Search for the cell housing the specified text and yield its (x, y) center coordinate. 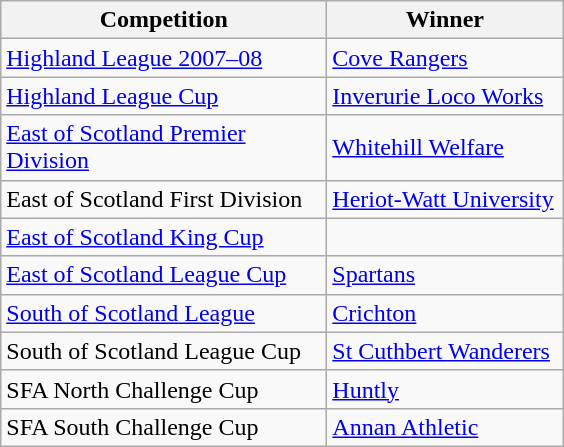
Whitehill Welfare (445, 148)
East of Scotland Premier Division (164, 148)
SFA South Challenge Cup (164, 427)
Highland League Cup (164, 96)
Inverurie Loco Works (445, 96)
East of Scotland League Cup (164, 275)
East of Scotland King Cup (164, 237)
South of Scotland League Cup (164, 351)
Annan Athletic (445, 427)
Competition (164, 20)
South of Scotland League (164, 313)
East of Scotland First Division (164, 199)
SFA North Challenge Cup (164, 389)
Huntly (445, 389)
Cove Rangers (445, 58)
Crichton (445, 313)
Heriot-Watt University (445, 199)
St Cuthbert Wanderers (445, 351)
Highland League 2007–08 (164, 58)
Winner (445, 20)
Spartans (445, 275)
